Output the (x, y) coordinate of the center of the cell containing the given text.  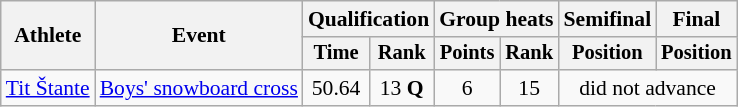
6 (467, 88)
Points (467, 54)
Final (696, 19)
Athlete (48, 36)
13 Q (402, 88)
50.64 (336, 88)
did not advance (648, 88)
Semifinal (608, 19)
Qualification (368, 19)
15 (530, 88)
Group heats (496, 19)
Boys' snowboard cross (199, 88)
Time (336, 54)
Event (199, 36)
Tit Štante (48, 88)
